Locate the cell with the specified text and output its (X, Y) center coordinate. 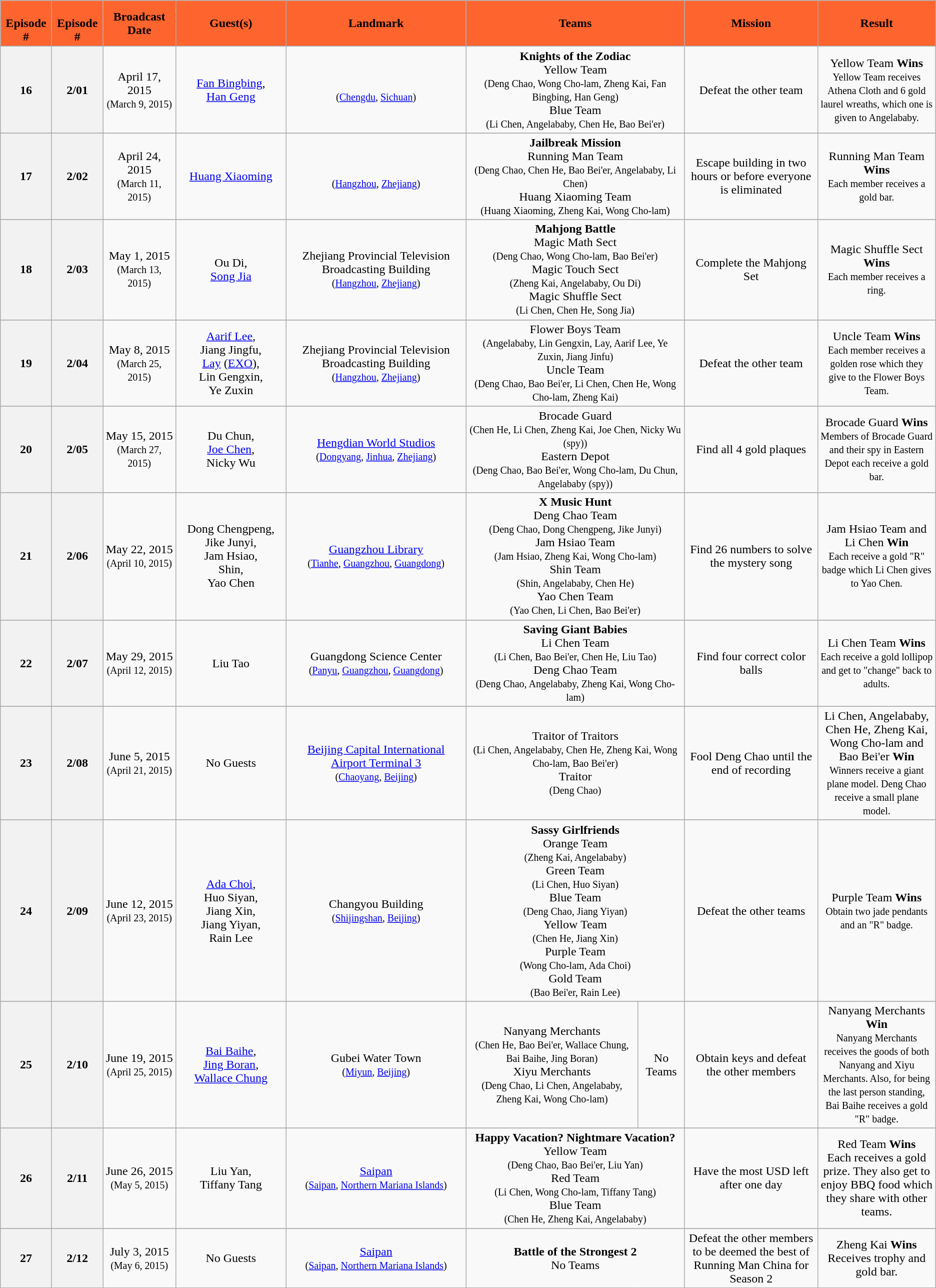
Find 26 numbers to solve the mystery song (751, 556)
Li Chen Team WinsEach receive a gold lollipop and get to "change" back to adults. (876, 663)
2/06 (77, 556)
Ou Di,Song Jia (231, 270)
Ada Choi,Huo Siyan,Jiang Xin,Jiang Yiyan,Rain Lee (231, 910)
May 15, 2015 (March 27, 2015) (139, 449)
Battle of the Strongest 2No Teams (575, 1258)
April 17, 2015 (March 9, 2015) (139, 90)
April 24, 2015 (March 11, 2015) (139, 176)
23 (26, 763)
22 (26, 663)
July 3, 2015 (May 6, 2015) (139, 1258)
Li Chen, Angelababy, Chen He, Zheng Kai, Wong Cho-lam and Bao Bei'er WinWinners receive a giant plane model. Deng Chao receive a small plane model. (876, 763)
Fan Bingbing,Han Geng (231, 90)
2/09 (77, 910)
2/04 (77, 363)
May 29, 2015 (April 12, 2015) (139, 663)
June 19, 2015 (April 25, 2015) (139, 1064)
Brocade Guard WinsMembers of Brocade Guard and their spy in Eastern Depot each receive a gold bar. (876, 449)
Saving Giant BabiesLi Chen Team(Li Chen, Bao Bei'er, Chen He, Liu Tao)Deng Chao Team(Deng Chao, Angelababy, Zheng Kai, Wong Cho-lam) (575, 663)
Liu Yan,Tiffany Tang (231, 1178)
Zheng Kai WinsReceives trophy and gold bar. (876, 1258)
Magic Shuffle Sect Wins Each member receives a ring. (876, 270)
17 (26, 176)
2/01 (77, 90)
Purple Team WinsObtain two jade pendants and an "R" badge. (876, 910)
(Hangzhou, Zhejiang) (376, 176)
Guangdong Science Center(Panyu, Guangzhou, Guangdong) (376, 663)
May 8, 2015 (March 25, 2015) (139, 363)
Jailbreak MissionRunning Man Team(Deng Chao, Chen He, Bao Bei'er, Angelababy, Li Chen)Huang Xiaoming Team(Huang Xiaoming, Zheng Kai, Wong Cho-lam) (575, 176)
Brocade Guard(Chen He, Li Chen, Zheng Kai, Joe Chen, Nicky Wu (spy))Eastern Depot(Deng Chao, Bao Bei'er, Wong Cho-lam, Du Chun, Angelababy (spy)) (575, 449)
Fool Deng Chao until the end of recording (751, 763)
2/11 (77, 1178)
Huang Xiaoming (231, 176)
No Teams (661, 1064)
Gubei Water Town(Miyun, Beijing) (376, 1064)
Nanyang Merchants(Chen He, Bao Bei'er, Wallace Chung, Bai Baihe, Jing Boran)Xiyu Merchants(Deng Chao, Li Chen, Angelababy, Zheng Kai, Wong Cho-lam) (552, 1064)
Broadcast Date (139, 24)
Defeat the other teams (751, 910)
Red Team WinsEach receives a gold prize. They also get to enjoy BBQ food which they share with other teams. (876, 1178)
26 (26, 1178)
Landmark (376, 24)
May 1, 2015 (March 13, 2015) (139, 270)
16 (26, 90)
Changyou Building(Shijingshan, Beijing) (376, 910)
May 22, 2015 (April 10, 2015) (139, 556)
2/10 (77, 1064)
Liu Tao (231, 663)
Have the most USD left after one day (751, 1178)
Beijing Capital International Airport Terminal 3(Chaoyang, Beijing) (376, 763)
June 12, 2015 (April 23, 2015) (139, 910)
June 5, 2015 (April 21, 2015) (139, 763)
Obtain keys and defeat the other members (751, 1064)
June 26, 2015 (May 5, 2015) (139, 1178)
2/12 (77, 1258)
Defeat the other members to be deemed the best of Running Man China for Season 2 (751, 1258)
Hengdian World Studios(Dongyang, Jinhua, Zhejiang) (376, 449)
2/07 (77, 663)
Find all 4 gold plaques (751, 449)
Guangzhou Library(Tianhe, Guangzhou, Guangdong) (376, 556)
2/02 (77, 176)
Du Chun,Joe Chen,Nicky Wu (231, 449)
Dong Chengpeng,Jike Junyi,Jam Hsiao,Shin,Yao Chen (231, 556)
21 (26, 556)
Teams (575, 24)
Result (876, 24)
2/05 (77, 449)
Complete the Mahjong Set (751, 270)
24 (26, 910)
Aarif Lee,Jiang Jingfu,Lay (EXO),Lin Gengxin,Ye Zuxin (231, 363)
27 (26, 1258)
Find four correct color balls (751, 663)
20 (26, 449)
(Chengdu, Sichuan) (376, 90)
2/03 (77, 270)
18 (26, 270)
Escape building in two hours or before everyone is eliminated (751, 176)
Bai Baihe,Jing Boran,Wallace Chung (231, 1064)
Uncle Team Wins Each member receives a golden rose which they give to the Flower Boys Team. (876, 363)
19 (26, 363)
Mission (751, 24)
Jam Hsiao Team and Li Chen WinEach receive a gold "R" badge which Li Chen gives to Yao Chen. (876, 556)
Guest(s) (231, 24)
Traitor of Traitors(Li Chen, Angelababy, Chen He, Zheng Kai, Wong Cho-lam, Bao Bei'er)Traitor(Deng Chao) (575, 763)
2/08 (77, 763)
Running Man Team WinsEach member receives a gold bar. (876, 176)
Knights of the ZodiacYellow Team(Deng Chao, Wong Cho-lam, Zheng Kai, Fan Bingbing, Han Geng)Blue Team(Li Chen, Angelababy, Chen He, Bao Bei'er) (575, 90)
25 (26, 1064)
Yellow Team WinsYellow Team receives Athena Cloth and 6 gold laurel wreaths, which one is given to Angelababy. (876, 90)
